Find where the given text appears and provide that cell's center as (x, y) coordinate. 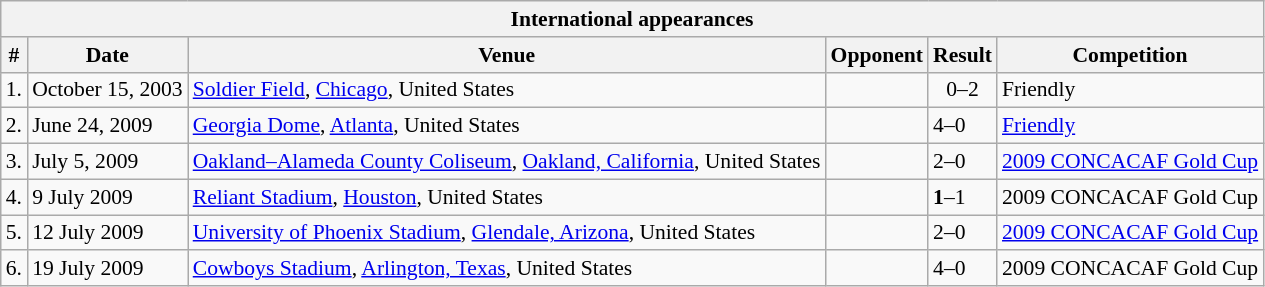
International appearances (632, 19)
0–2 (962, 90)
Venue (507, 55)
Opponent (878, 55)
Result (962, 55)
# (14, 55)
Reliant Stadium, Houston, United States (507, 197)
12 July 2009 (108, 233)
Georgia Dome, Atlanta, United States (507, 126)
June 24, 2009 (108, 126)
July 5, 2009 (108, 162)
4. (14, 197)
Date (108, 55)
6. (14, 269)
October 15, 2003 (108, 90)
5. (14, 233)
1. (14, 90)
Soldier Field, Chicago, United States (507, 90)
Competition (1130, 55)
19 July 2009 (108, 269)
9 July 2009 (108, 197)
3. (14, 162)
University of Phoenix Stadium, Glendale, Arizona, United States (507, 233)
Oakland–Alameda County Coliseum, Oakland, California, United States (507, 162)
1–1 (962, 197)
Cowboys Stadium, Arlington, Texas, United States (507, 269)
2. (14, 126)
